Output the (X, Y) coordinate of the center of the cell containing the given text.  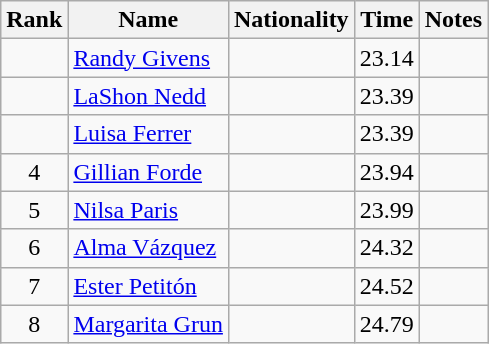
Name (148, 20)
Nationality (291, 20)
24.32 (386, 248)
8 (34, 324)
Margarita Grun (148, 324)
Notes (453, 20)
Randy Givens (148, 58)
5 (34, 210)
4 (34, 172)
Ester Petitón (148, 286)
Gillian Forde (148, 172)
Alma Vázquez (148, 248)
23.94 (386, 172)
23.99 (386, 210)
7 (34, 286)
6 (34, 248)
LaShon Nedd (148, 96)
Rank (34, 20)
Nilsa Paris (148, 210)
23.14 (386, 58)
24.79 (386, 324)
Time (386, 20)
24.52 (386, 286)
Luisa Ferrer (148, 134)
